Provide the (X, Y) coordinate of the cell's center where the given text is located.  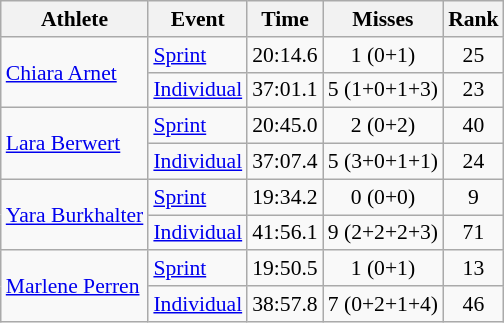
Marlene Perren (75, 286)
7 (0+2+1+4) (383, 304)
19:34.2 (284, 197)
24 (474, 162)
46 (474, 304)
Time (284, 19)
20:45.0 (284, 126)
23 (474, 90)
5 (1+0+1+3) (383, 90)
38:57.8 (284, 304)
41:56.1 (284, 233)
71 (474, 233)
Rank (474, 19)
Yara Burkhalter (75, 214)
Lara Berwert (75, 144)
0 (0+0) (383, 197)
Chiara Arnet (75, 72)
Athlete (75, 19)
40 (474, 126)
37:07.4 (284, 162)
9 (2+2+2+3) (383, 233)
13 (474, 269)
20:14.6 (284, 55)
37:01.1 (284, 90)
9 (474, 197)
Misses (383, 19)
25 (474, 55)
19:50.5 (284, 269)
Event (198, 19)
2 (0+2) (383, 126)
5 (3+0+1+1) (383, 162)
